Detect which cell encompasses the target text, then output its (x, y) center coordinate. 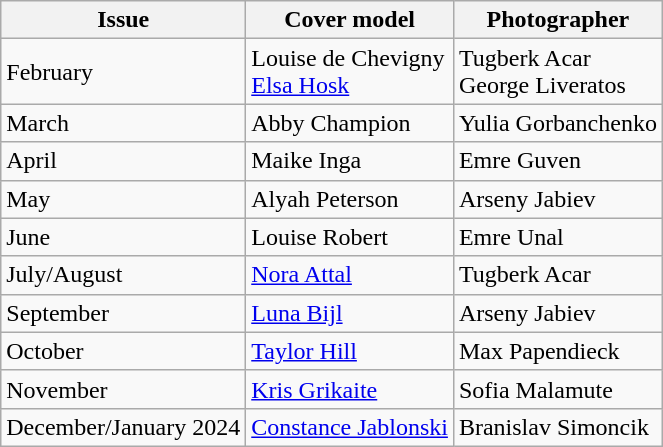
April (124, 161)
June (124, 237)
Tugberk Acar (558, 275)
Taylor Hill (350, 351)
Max Papendieck (558, 351)
October (124, 351)
Tugberk AcarGeorge Liveratos (558, 72)
Photographer (558, 20)
September (124, 313)
Sofia Malamute (558, 389)
Branislav Simoncik (558, 427)
Cover model (350, 20)
Emre Unal (558, 237)
Maike Inga (350, 161)
Louise Robert (350, 237)
Kris Grikaite (350, 389)
Louise de ChevignyElsa Hosk (350, 72)
November (124, 389)
March (124, 123)
Luna Bijl (350, 313)
Alyah Peterson (350, 199)
Issue (124, 20)
May (124, 199)
Emre Guven (558, 161)
Nora Attal (350, 275)
Constance Jablonski (350, 427)
Yulia Gorbanchenko (558, 123)
February (124, 72)
July/August (124, 275)
Abby Champion (350, 123)
December/January 2024 (124, 427)
